Return [x, y] of the center of cell containing provided text 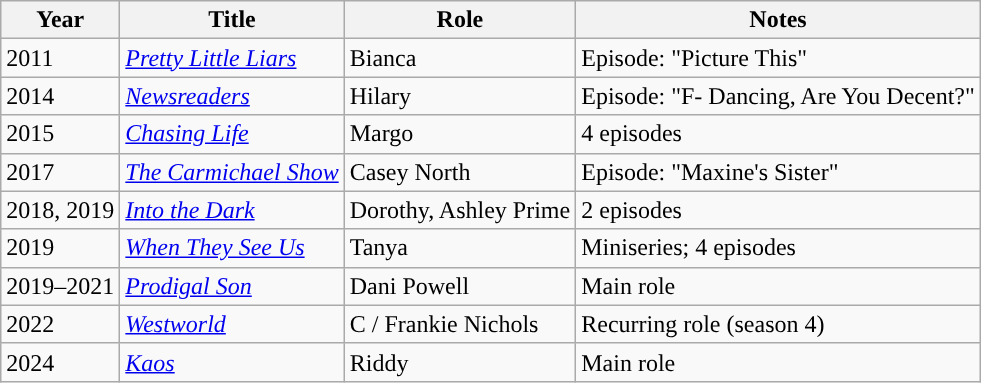
Margo [460, 134]
2011 [60, 58]
Tanya [460, 248]
Bianca [460, 58]
Westworld [232, 324]
Riddy [460, 362]
2018, 2019 [60, 210]
Role [460, 20]
Title [232, 20]
Newsreaders [232, 96]
2014 [60, 96]
Year [60, 20]
Casey North [460, 172]
Kaos [232, 362]
Into the Dark [232, 210]
2024 [60, 362]
Dani Powell [460, 286]
Episode: "F- Dancing, Are You Decent?" [778, 96]
C / Frankie Nichols [460, 324]
Dorothy, Ashley Prime [460, 210]
The Carmichael Show [232, 172]
2017 [60, 172]
Recurring role (season 4) [778, 324]
2019–2021 [60, 286]
2 episodes [778, 210]
4 episodes [778, 134]
2019 [60, 248]
Prodigal Son [232, 286]
Pretty Little Liars [232, 58]
Episode: "Picture This" [778, 58]
Hilary [460, 96]
When They See Us [232, 248]
2015 [60, 134]
Notes [778, 20]
Miniseries; 4 episodes [778, 248]
Chasing Life [232, 134]
Episode: "Maxine's Sister" [778, 172]
2022 [60, 324]
